Find where the given text appears and provide that cell's center as [X, Y] coordinate. 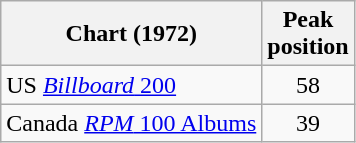
Chart (1972) [132, 34]
58 [308, 85]
Peakposition [308, 34]
Canada RPM 100 Albums [132, 123]
39 [308, 123]
US Billboard 200 [132, 85]
